Detect which cell encompasses the target text, then output its [x, y] center coordinate. 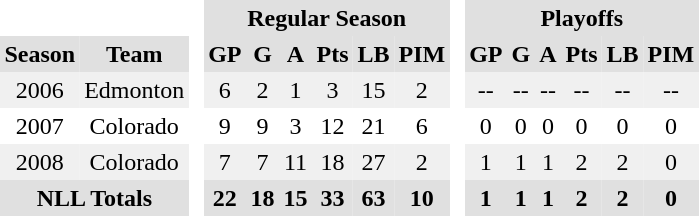
2006 [40, 90]
10 [422, 198]
Regular Season [327, 18]
21 [374, 126]
Edmonton [134, 90]
Playoffs [582, 18]
22 [225, 198]
2008 [40, 162]
2007 [40, 126]
27 [374, 162]
Team [134, 54]
33 [332, 198]
11 [296, 162]
12 [332, 126]
NLL Totals [94, 198]
63 [374, 198]
Season [40, 54]
